Extract the [x, y] coordinate from the center of the cell holding the provided text.  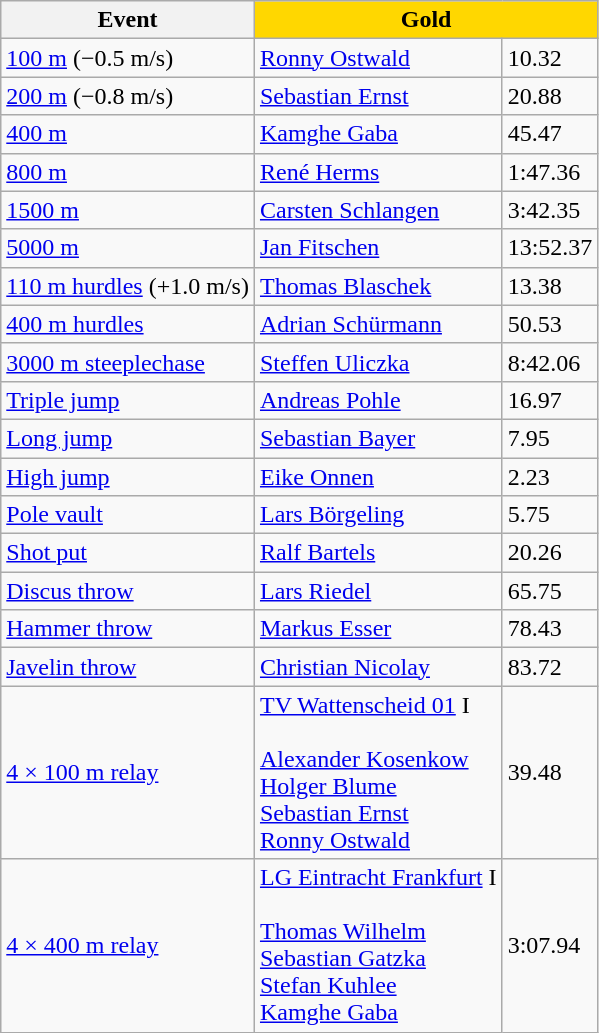
Eike Onnen [378, 477]
8:42.06 [550, 362]
1:47.36 [550, 172]
Ralf Bartels [378, 553]
20.88 [550, 96]
39.48 [550, 772]
Adrian Schürmann [378, 324]
4 × 400 m relay [128, 946]
400 m [128, 134]
13.38 [550, 286]
René Herms [378, 172]
100 m (−0.5 m/s) [128, 58]
Steffen Uliczka [378, 362]
TV Wattenscheid 01 I Alexander Kosenkow Holger Blume Sebastian Ernst Ronny Ostwald [378, 772]
Sebastian Bayer [378, 438]
400 m hurdles [128, 324]
3:42.35 [550, 210]
Thomas Blaschek [378, 286]
50.53 [550, 324]
5.75 [550, 515]
65.75 [550, 591]
High jump [128, 477]
16.97 [550, 400]
Hammer throw [128, 629]
20.26 [550, 553]
Discus throw [128, 591]
Carsten Schlangen [378, 210]
200 m (−0.8 m/s) [128, 96]
Jan Fitschen [378, 248]
1500 m [128, 210]
5000 m [128, 248]
Long jump [128, 438]
Andreas Pohle [378, 400]
Markus Esser [378, 629]
Shot put [128, 553]
800 m [128, 172]
Ronny Ostwald [378, 58]
Sebastian Ernst [378, 96]
Christian Nicolay [378, 667]
Lars Riedel [378, 591]
Gold [426, 20]
110 m hurdles (+1.0 m/s) [128, 286]
3:07.94 [550, 946]
Pole vault [128, 515]
Event [128, 20]
7.95 [550, 438]
Kamghe Gaba [378, 134]
78.43 [550, 629]
4 × 100 m relay [128, 772]
83.72 [550, 667]
Triple jump [128, 400]
Javelin throw [128, 667]
10.32 [550, 58]
45.47 [550, 134]
3000 m steeplechase [128, 362]
Lars Börgeling [378, 515]
LG Eintracht Frankfurt I Thomas Wilhelm Sebastian Gatzka Stefan Kuhlee Kamghe Gaba [378, 946]
2.23 [550, 477]
13:52.37 [550, 248]
